Return (x, y) of the center of cell containing provided text 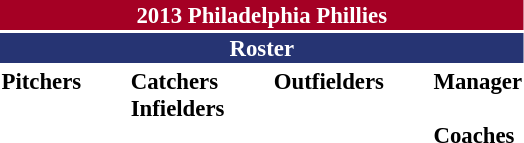
2013 Philadelphia Phillies (262, 15)
Roster (262, 48)
